Pinpoint the cell where the given text exists, returning its [x, y] midpoint coordinate. 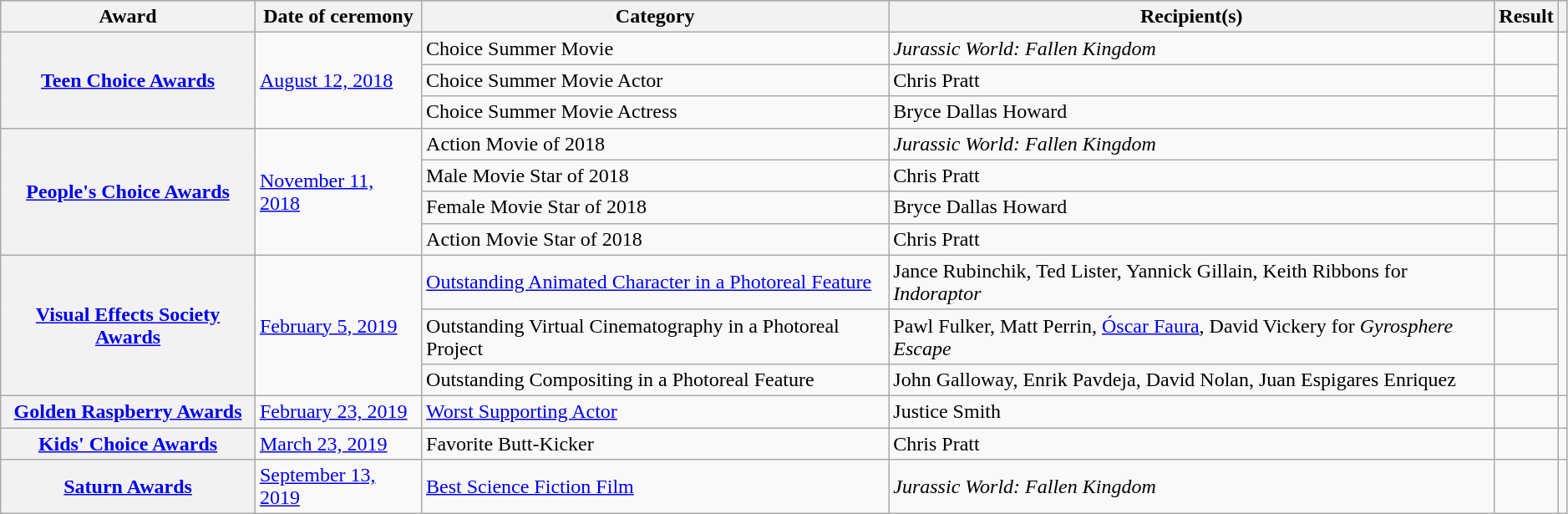
March 23, 2019 [337, 444]
Action Movie of 2018 [655, 144]
Visual Effects Society Awards [129, 325]
Outstanding Animated Character in a Photoreal Feature [655, 282]
Result [1526, 17]
Male Movie Star of 2018 [655, 176]
Action Movie Star of 2018 [655, 239]
Teen Choice Awards [129, 80]
John Galloway, Enrik Pavdeja, David Nolan, Juan Espigares Enriquez [1191, 379]
Favorite Butt-Kicker [655, 444]
Date of ceremony [337, 17]
Worst Supporting Actor [655, 411]
Best Science Fiction Film [655, 486]
Golden Raspberry Awards [129, 411]
Saturn Awards [129, 486]
November 11, 2018 [337, 191]
February 23, 2019 [337, 411]
February 5, 2019 [337, 325]
Category [655, 17]
Choice Summer Movie Actress [655, 112]
Pawl Fulker, Matt Perrin, Óscar Faura, David Vickery for Gyrosphere Escape [1191, 336]
Outstanding Virtual Cinematography in a Photoreal Project [655, 336]
Outstanding Compositing in a Photoreal Feature [655, 379]
Kids' Choice Awards [129, 444]
Choice Summer Movie [655, 48]
Choice Summer Movie Actor [655, 80]
Recipient(s) [1191, 17]
People's Choice Awards [129, 191]
Justice Smith [1191, 411]
August 12, 2018 [337, 80]
Female Movie Star of 2018 [655, 207]
Jance Rubinchik, Ted Lister, Yannick Gillain, Keith Ribbons for Indoraptor [1191, 282]
Award [129, 17]
September 13, 2019 [337, 486]
